Find where the given text appears and provide that cell's center as (X, Y) coordinate. 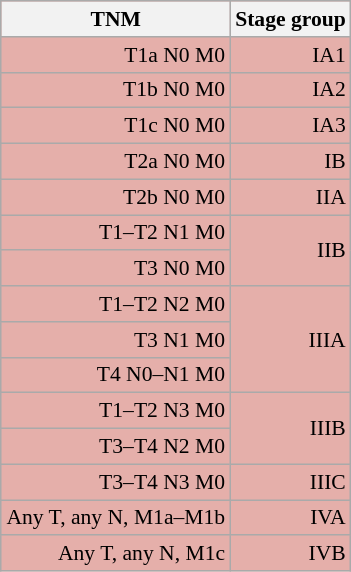
IA1 (290, 55)
T1b N0 M0 (116, 90)
IVA (290, 518)
T4 N0–N1 M0 (116, 375)
Stage group (290, 19)
T3 N0 M0 (116, 269)
IIIA (290, 340)
T1c N0 M0 (116, 126)
IIIC (290, 482)
T3–T4 N2 M0 (116, 447)
Any T, any N, M1c (116, 554)
T1a N0 M0 (116, 55)
Any T, any N, M1a–M1b (116, 518)
IA2 (290, 90)
T1–T2 N1 M0 (116, 233)
IVB (290, 554)
T2a N0 M0 (116, 162)
T1–T2 N2 M0 (116, 304)
T2b N0 M0 (116, 197)
T3 N1 M0 (116, 340)
IIA (290, 197)
TNM (116, 19)
IB (290, 162)
T1–T2 N3 M0 (116, 411)
IA3 (290, 126)
T3–T4 N3 M0 (116, 482)
IIIB (290, 428)
IIB (290, 250)
